Identify which cell holds the provided text, then report its (x, y) central coordinate. 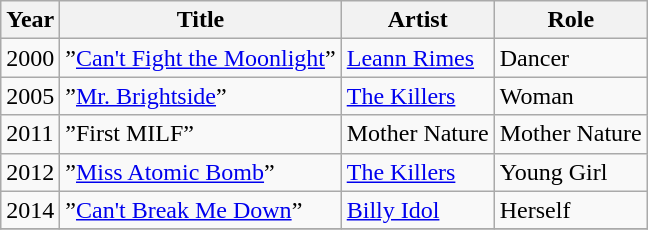
Leann Rimes (418, 58)
Billy Idol (418, 210)
Woman (570, 96)
2014 (30, 210)
2011 (30, 134)
”Mr. Brightside” (200, 96)
”Miss Atomic Bomb” (200, 172)
Artist (418, 20)
2000 (30, 58)
Year (30, 20)
”Can't Break Me Down” (200, 210)
”First MILF” (200, 134)
Title (200, 20)
Dancer (570, 58)
2012 (30, 172)
”Can't Fight the Moonlight” (200, 58)
Young Girl (570, 172)
Herself (570, 210)
2005 (30, 96)
Role (570, 20)
